Pinpoint the cell where the given text exists, returning its [x, y] midpoint coordinate. 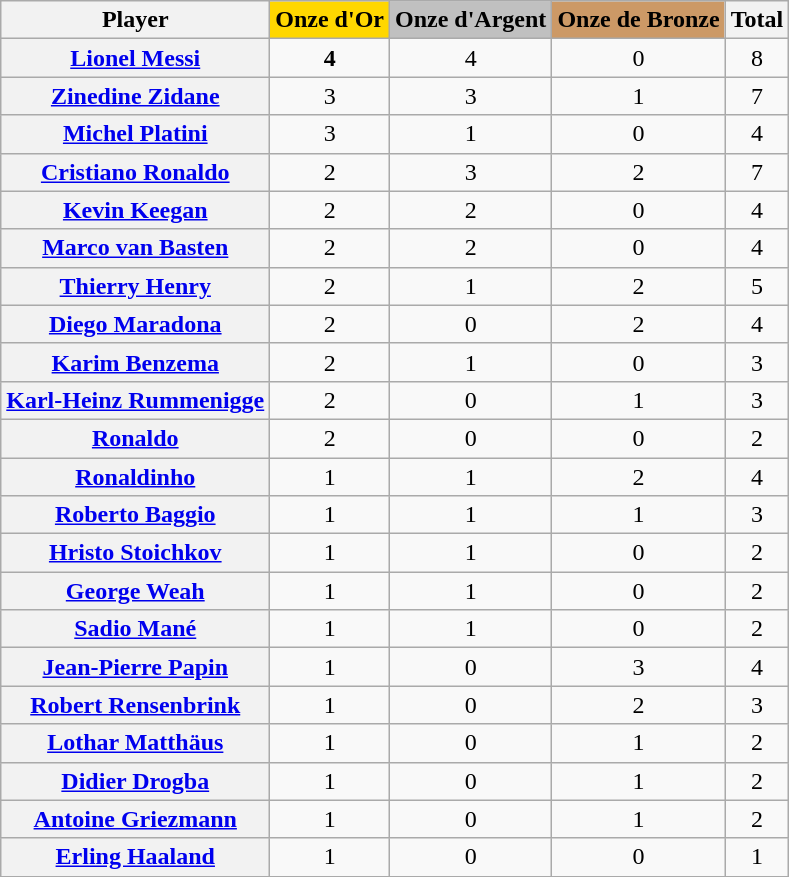
Antoine Griezmann [136, 819]
Karl-Heinz Rummenigge [136, 400]
Total [757, 20]
Lionel Messi [136, 58]
Karim Benzema [136, 362]
8 [757, 58]
Erling Haaland [136, 857]
Ronaldinho [136, 477]
Lothar Matthäus [136, 743]
Zinedine Zidane [136, 96]
Onze d'Argent [470, 20]
Diego Maradona [136, 324]
Marco van Basten [136, 248]
George Weah [136, 591]
Michel Platini [136, 134]
Sadio Mané [136, 629]
Ronaldo [136, 438]
Onze d'Or [330, 20]
Robert Rensenbrink [136, 705]
5 [757, 286]
Hristo Stoichkov [136, 553]
Roberto Baggio [136, 515]
Cristiano Ronaldo [136, 172]
Thierry Henry [136, 286]
Kevin Keegan [136, 210]
Jean-Pierre Papin [136, 667]
Onze de Bronze [638, 20]
Player [136, 20]
Didier Drogba [136, 781]
